For the text-containing cell, return its midpoint in [x, y] coordinate format. 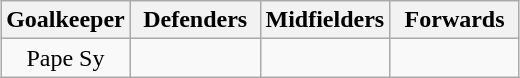
Goalkeeper [66, 20]
Defenders [195, 20]
Forwards [455, 20]
Pape Sy [66, 58]
Midfielders [325, 20]
